Capture the cell that displays the provided text and extract its [X, Y] central coordinate. 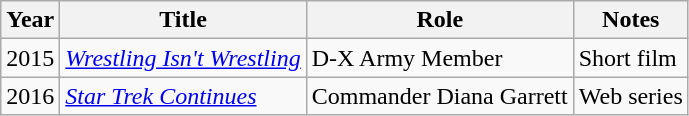
Title [183, 20]
Short film [630, 58]
D-X Army Member [440, 58]
Role [440, 20]
2016 [30, 96]
2015 [30, 58]
Star Trek Continues [183, 96]
Wrestling Isn't Wrestling [183, 58]
Notes [630, 20]
Year [30, 20]
Web series [630, 96]
Commander Diana Garrett [440, 96]
